Identify which cell holds the provided text, then report its [x, y] central coordinate. 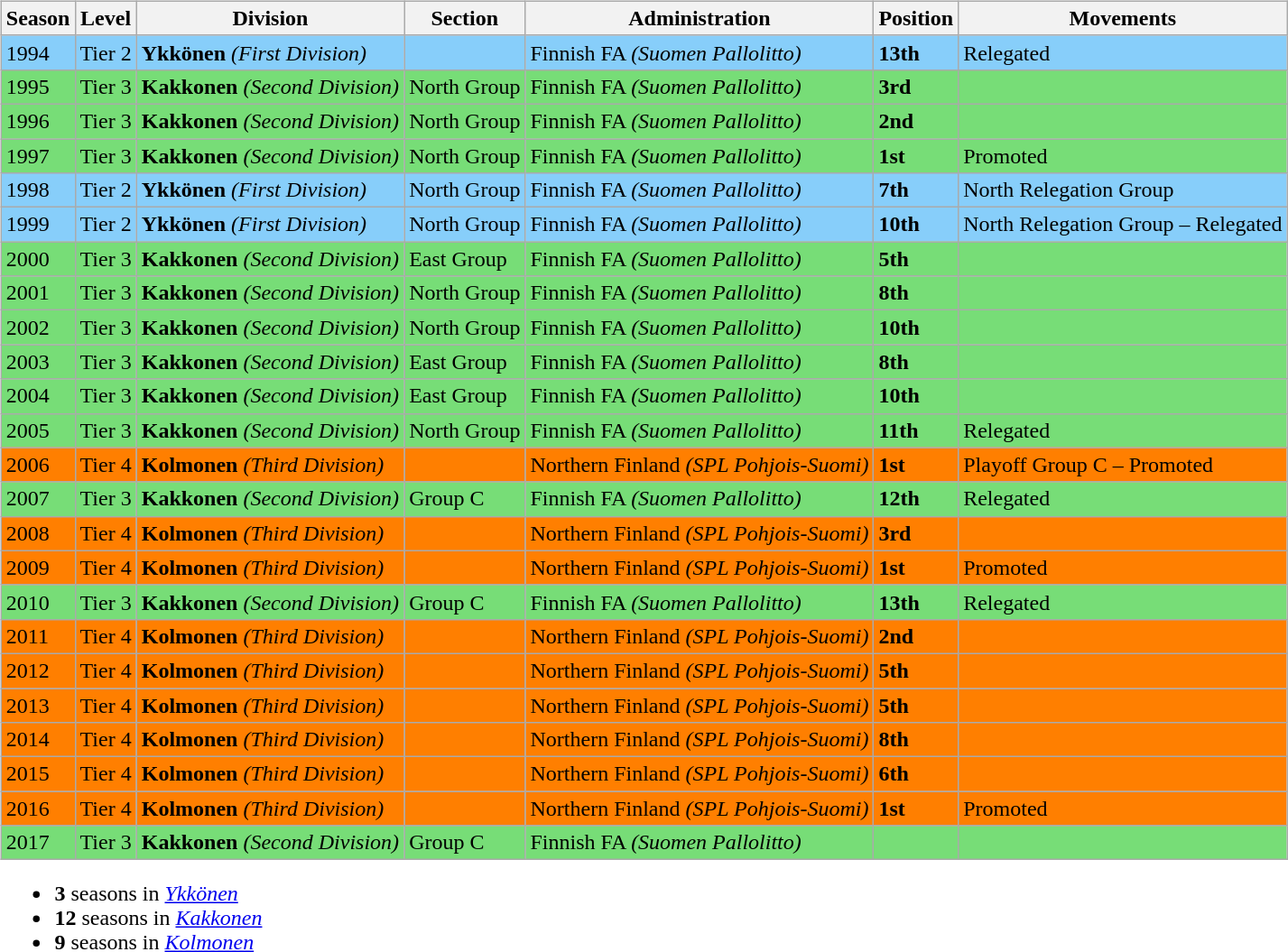
2001 [38, 293]
2016 [38, 809]
2008 [38, 533]
Level [106, 18]
1996 [38, 121]
2006 [38, 465]
2003 [38, 362]
2011 [38, 636]
2012 [38, 670]
1995 [38, 87]
North Relegation Group [1123, 190]
2007 [38, 499]
12th [916, 499]
Administration [700, 18]
Position [916, 18]
2005 [38, 430]
2017 [38, 843]
Playoff Group C – Promoted [1123, 465]
11th [916, 430]
2009 [38, 568]
1997 [38, 156]
North Relegation Group – Relegated [1123, 225]
Section [465, 18]
Movements [1123, 18]
1994 [38, 52]
6th [916, 774]
7th [916, 190]
2010 [38, 602]
1999 [38, 225]
2014 [38, 740]
Division [270, 18]
2004 [38, 396]
2000 [38, 259]
2015 [38, 774]
Season [38, 18]
2002 [38, 328]
1998 [38, 190]
2013 [38, 705]
